Locate the cell with the specified text and output its (X, Y) center coordinate. 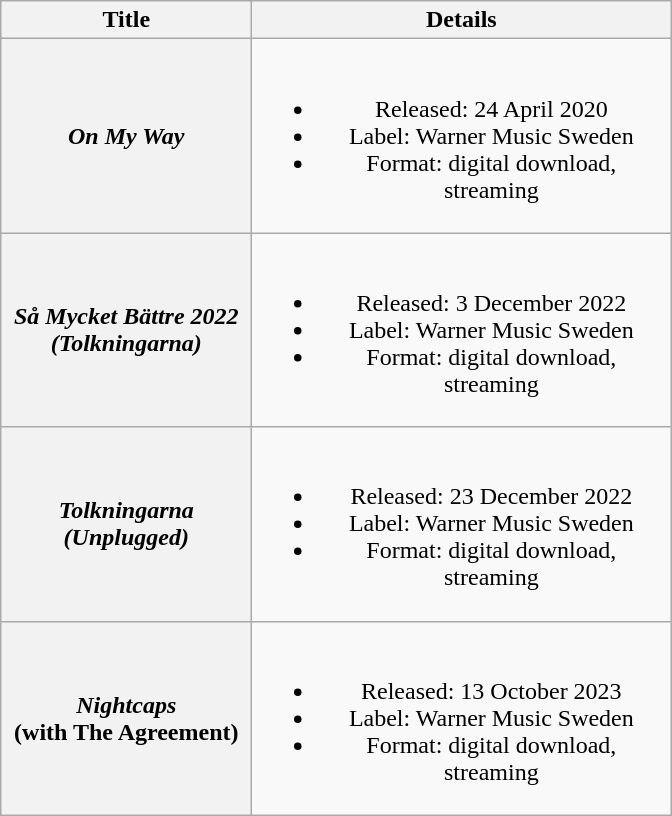
Released: 3 December 2022Label: Warner Music SwedenFormat: digital download, streaming (462, 330)
Nightcaps(with The Agreement) (126, 718)
Title (126, 20)
On My Way (126, 136)
Så Mycket Bättre 2022 (Tolkningarna) (126, 330)
Released: 23 December 2022Label: Warner Music SwedenFormat: digital download, streaming (462, 524)
Released: 24 April 2020Label: Warner Music SwedenFormat: digital download, streaming (462, 136)
Details (462, 20)
Tolkningarna (Unplugged) (126, 524)
Released: 13 October 2023Label: Warner Music SwedenFormat: digital download, streaming (462, 718)
